Provide the [x, y] coordinate of the cell's center where the given text is located.  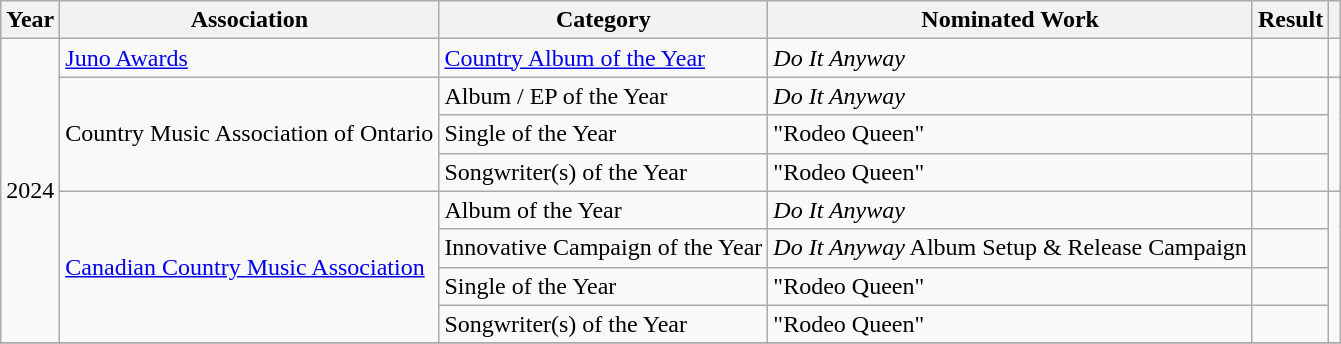
Do It Anyway Album Setup & Release Campaign [1010, 248]
Album of the Year [604, 210]
Album / EP of the Year [604, 96]
Juno Awards [250, 58]
Canadian Country Music Association [250, 267]
2024 [30, 191]
Innovative Campaign of the Year [604, 248]
Year [30, 20]
Result [1290, 20]
Nominated Work [1010, 20]
Country Album of the Year [604, 58]
Association [250, 20]
Country Music Association of Ontario [250, 134]
Category [604, 20]
